Detect which cell encompasses the target text, then output its [X, Y] center coordinate. 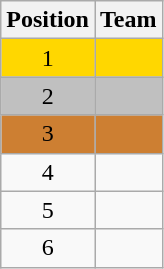
1 [48, 58]
Team [128, 20]
3 [48, 134]
5 [48, 210]
2 [48, 96]
Position [48, 20]
6 [48, 248]
4 [48, 172]
